Detect which cell encompasses the target text, then output its [x, y] center coordinate. 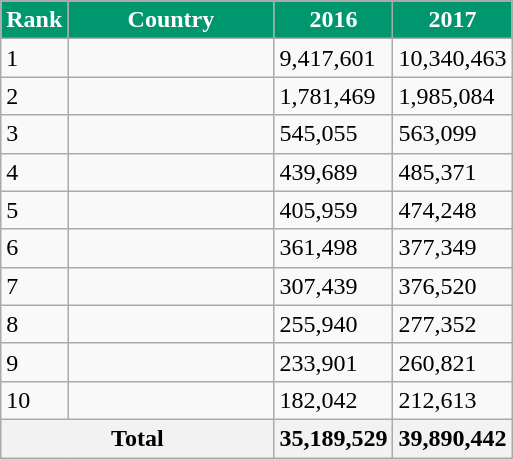
2 [34, 96]
1 [34, 58]
1,985,084 [452, 96]
10,340,463 [452, 58]
361,498 [334, 248]
Total [138, 438]
10 [34, 400]
9,417,601 [334, 58]
5 [34, 210]
Rank [34, 20]
1,781,469 [334, 96]
307,439 [334, 286]
255,940 [334, 324]
260,821 [452, 362]
8 [34, 324]
277,352 [452, 324]
182,042 [334, 400]
2017 [452, 20]
405,959 [334, 210]
474,248 [452, 210]
485,371 [452, 172]
39,890,442 [452, 438]
7 [34, 286]
Country [171, 20]
9 [34, 362]
212,613 [452, 400]
377,349 [452, 248]
563,099 [452, 134]
376,520 [452, 286]
4 [34, 172]
545,055 [334, 134]
233,901 [334, 362]
6 [34, 248]
2016 [334, 20]
3 [34, 134]
35,189,529 [334, 438]
439,689 [334, 172]
